Locate the cell with the specified text and output its (x, y) center coordinate. 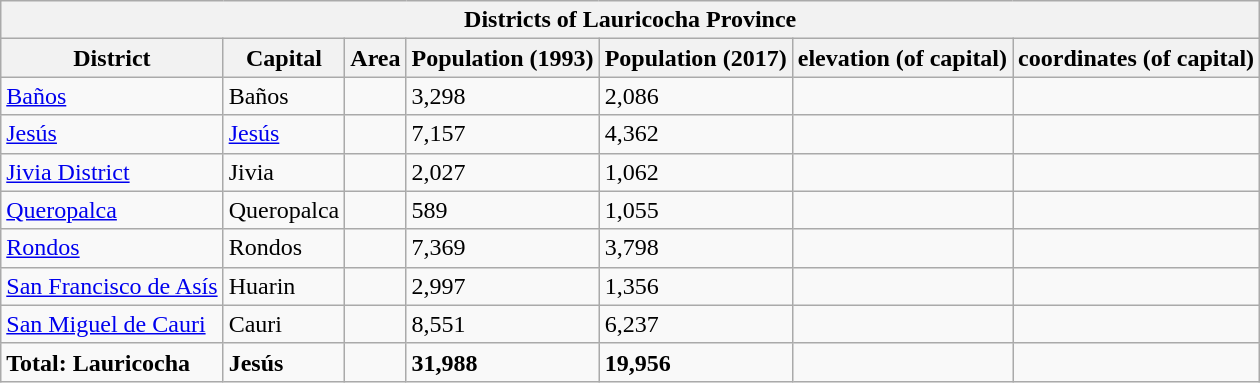
589 (502, 210)
Districts of Lauricocha Province (630, 20)
3,298 (502, 96)
7,369 (502, 248)
Capital (284, 58)
Population (1993) (502, 58)
Cauri (284, 324)
Jivia District (112, 172)
31,988 (502, 362)
1,055 (696, 210)
Area (376, 58)
Huarin (284, 286)
Jivia (284, 172)
San Miguel de Cauri (112, 324)
6,237 (696, 324)
District (112, 58)
1,356 (696, 286)
2,086 (696, 96)
7,157 (502, 134)
8,551 (502, 324)
2,997 (502, 286)
San Francisco de Asís (112, 286)
3,798 (696, 248)
4,362 (696, 134)
2,027 (502, 172)
19,956 (696, 362)
1,062 (696, 172)
coordinates (of capital) (1136, 58)
Population (2017) (696, 58)
Total: Lauricocha (112, 362)
elevation (of capital) (902, 58)
